Capture the cell that displays the provided text and extract its (X, Y) central coordinate. 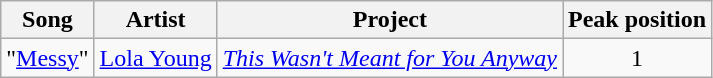
Artist (156, 20)
"Messy" (48, 58)
Peak position (638, 20)
Song (48, 20)
This Wasn't Meant for You Anyway (390, 58)
Project (390, 20)
Lola Young (156, 58)
1 (638, 58)
